For the text-containing cell, return its midpoint in (x, y) coordinate format. 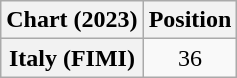
Italy (FIMI) (72, 58)
Position (190, 20)
36 (190, 58)
Chart (2023) (72, 20)
